Return the (X, Y) coordinate for the center point of the cell that contains the specified text.  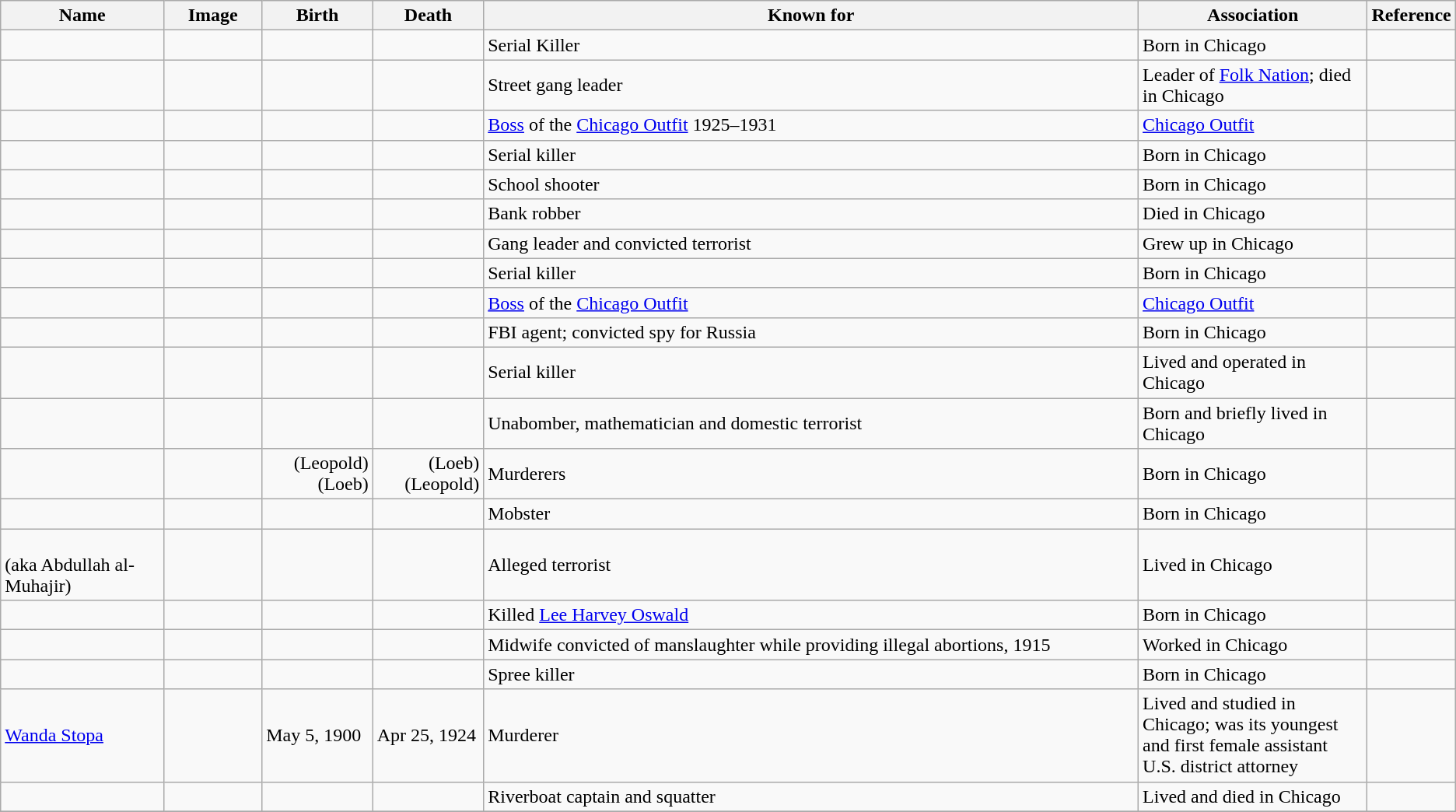
Riverboat captain and squatter (811, 796)
(aka Abdullah al-Muhajir) (82, 565)
Midwife convicted of manslaughter while providing illegal abortions, 1915 (811, 645)
(Loeb) (Leopold) (428, 474)
Spree killer (811, 674)
Grew up in Chicago (1253, 243)
Wanda Stopa (82, 736)
Lived and studied in Chicago; was its youngest and first female assistant U.S. district attorney (1253, 736)
Leader of Folk Nation; died in Chicago (1253, 86)
Lived and operated in Chicago (1253, 372)
Mobster (811, 514)
Gang leader and convicted terrorist (811, 243)
Birth (317, 16)
Worked in Chicago (1253, 645)
Boss of the Chicago Outfit (811, 303)
Association (1253, 16)
Alleged terrorist (811, 565)
Killed Lee Harvey Oswald (811, 615)
Lived and died in Chicago (1253, 796)
Apr 25, 1924 (428, 736)
Death (428, 16)
Unabomber, mathematician and domestic terrorist (811, 423)
Reference (1411, 16)
May 5, 1900 (317, 736)
Known for (811, 16)
Born and briefly lived in Chicago (1253, 423)
School shooter (811, 184)
Image (213, 16)
(Leopold) (Loeb) (317, 474)
Died in Chicago (1253, 214)
Name (82, 16)
Murderer (811, 736)
Boss of the Chicago Outfit 1925–1931 (811, 125)
Bank robber (811, 214)
Murderers (811, 474)
Lived in Chicago (1253, 565)
Serial Killer (811, 45)
FBI agent; convicted spy for Russia (811, 332)
Street gang leader (811, 86)
